For the text-containing cell, return its midpoint in (x, y) coordinate format. 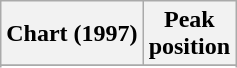
Peakposition (189, 34)
Chart (1997) (72, 34)
